Find where the given text appears and provide that cell's center as (X, Y) coordinate. 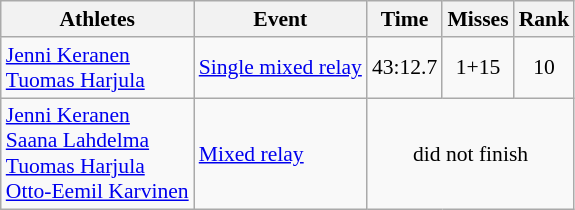
Jenni KeranenSaana LahdelmaTuomas HarjulaOtto-Eemil Karvinen (98, 154)
Rank (544, 19)
43:12.7 (404, 68)
Athletes (98, 19)
Single mixed relay (280, 68)
Event (280, 19)
10 (544, 68)
Mixed relay (280, 154)
Time (404, 19)
Jenni KeranenTuomas Harjula (98, 68)
Misses (478, 19)
did not finish (470, 154)
1+15 (478, 68)
